Output the (x, y) coordinate of the center of the cell containing the given text.  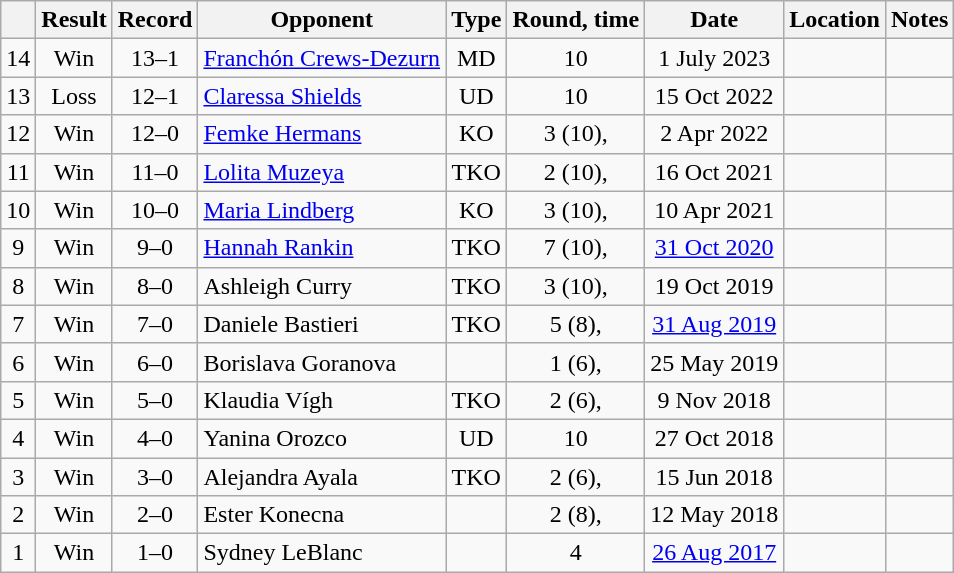
27 Oct 2018 (714, 438)
13 (18, 96)
7–0 (155, 324)
3 (18, 477)
Franchón Crews-Dezurn (322, 58)
7 (18, 324)
1 (6), (576, 362)
10–0 (155, 210)
Borislava Goranova (322, 362)
12–0 (155, 134)
Ester Konecna (322, 515)
Claressa Shields (322, 96)
9 Nov 2018 (714, 400)
Opponent (322, 20)
Location (835, 20)
5 (18, 400)
4–0 (155, 438)
Round, time (576, 20)
2 Apr 2022 (714, 134)
Sydney LeBlanc (322, 553)
7 (10), (576, 248)
8–0 (155, 286)
12 May 2018 (714, 515)
Klaudia Vígh (322, 400)
3–0 (155, 477)
10 Apr 2021 (714, 210)
15 Oct 2022 (714, 96)
11–0 (155, 172)
9 (18, 248)
8 (18, 286)
Loss (74, 96)
2 (10), (576, 172)
Femke Hermans (322, 134)
1–0 (155, 553)
Maria Lindberg (322, 210)
11 (18, 172)
Date (714, 20)
19 Oct 2019 (714, 286)
Ashleigh Curry (322, 286)
2 (18, 515)
Daniele Bastieri (322, 324)
5–0 (155, 400)
2–0 (155, 515)
31 Aug 2019 (714, 324)
12–1 (155, 96)
16 Oct 2021 (714, 172)
15 Jun 2018 (714, 477)
Record (155, 20)
1 (18, 553)
Lolita Muzeya (322, 172)
Yanina Orozco (322, 438)
6 (18, 362)
13–1 (155, 58)
2 (8), (576, 515)
14 (18, 58)
12 (18, 134)
5 (8), (576, 324)
Alejandra Ayala (322, 477)
26 Aug 2017 (714, 553)
Type (476, 20)
25 May 2019 (714, 362)
31 Oct 2020 (714, 248)
Result (74, 20)
Notes (919, 20)
9–0 (155, 248)
MD (476, 58)
Hannah Rankin (322, 248)
6–0 (155, 362)
1 July 2023 (714, 58)
